Output the (x, y) coordinate of the center of the cell containing the given text.  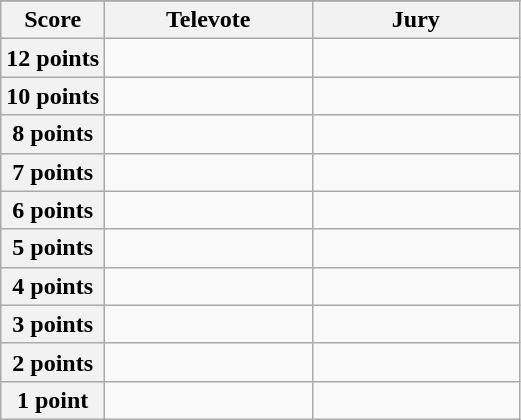
3 points (53, 324)
1 point (53, 400)
12 points (53, 58)
Jury (416, 20)
7 points (53, 172)
5 points (53, 248)
6 points (53, 210)
2 points (53, 362)
8 points (53, 134)
4 points (53, 286)
Televote (209, 20)
10 points (53, 96)
Score (53, 20)
